From the cell containing the given text, extract its center point as (x, y) coordinate. 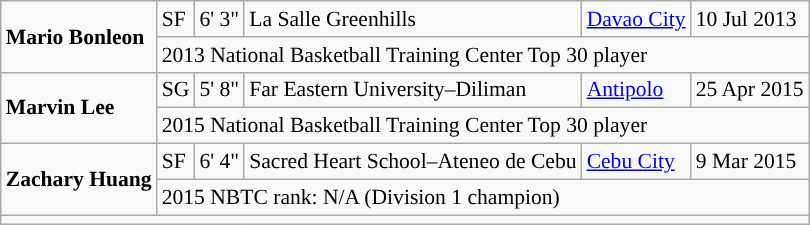
Zachary Huang (79, 180)
25 Apr 2015 (750, 90)
2015 NBTC rank: N/A (Division 1 champion) (483, 197)
Davao City (636, 19)
Mario Bonleon (79, 36)
9 Mar 2015 (750, 162)
Antipolo (636, 90)
2013 National Basketball Training Center Top 30 player (483, 55)
Far Eastern University–Diliman (412, 90)
Sacred Heart School–Ateneo de Cebu (412, 162)
La Salle Greenhills (412, 19)
2015 National Basketball Training Center Top 30 player (483, 126)
Marvin Lee (79, 108)
5' 8" (219, 90)
SG (176, 90)
6' 3" (219, 19)
6' 4" (219, 162)
Cebu City (636, 162)
10 Jul 2013 (750, 19)
